Detect which cell encompasses the target text, then output its (X, Y) center coordinate. 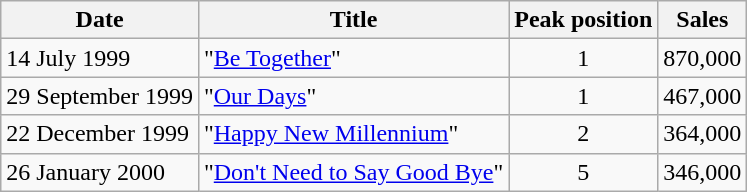
870,000 (702, 58)
"Don't Need to Say Good Bye" (353, 172)
"Happy New Millennium" (353, 134)
"Our Days" (353, 96)
29 September 1999 (100, 96)
Peak position (584, 20)
22 December 1999 (100, 134)
14 July 1999 (100, 58)
Title (353, 20)
364,000 (702, 134)
Date (100, 20)
Sales (702, 20)
"Be Together" (353, 58)
2 (584, 134)
5 (584, 172)
26 January 2000 (100, 172)
346,000 (702, 172)
467,000 (702, 96)
